Output the (X, Y) coordinate of the center of the cell containing the given text.  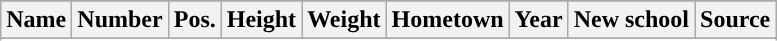
Number (120, 20)
Name (36, 20)
Weight (344, 20)
Year (538, 20)
Pos. (194, 20)
Hometown (448, 20)
Height (261, 20)
Source (736, 20)
New school (631, 20)
